Scan for the cell matching the given text and deliver its [X, Y] coordinate at center. 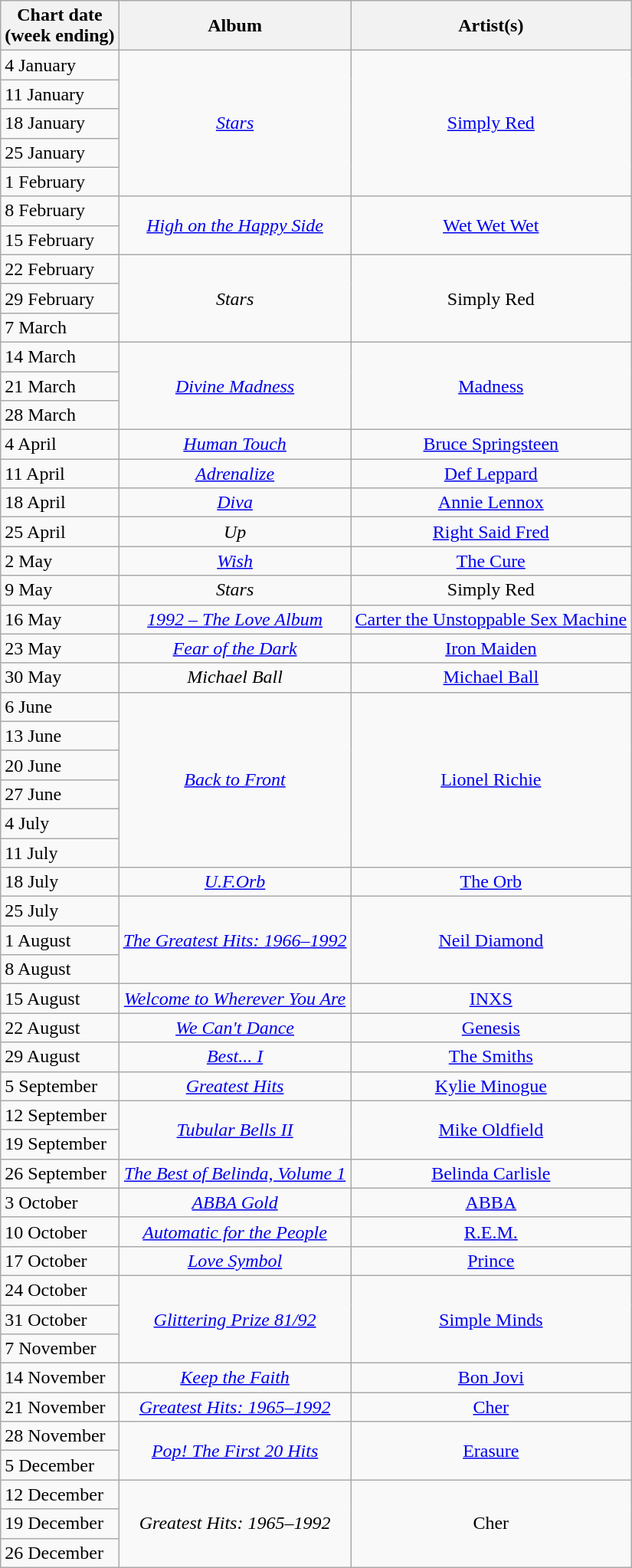
Adrenalize [234, 474]
19 September [60, 1144]
1992 – The Love Album [234, 619]
21 March [60, 385]
19 December [60, 1524]
Back to Front [234, 779]
4 July [60, 823]
Chart date(week ending) [60, 26]
Up [234, 532]
U.F.Orb [234, 882]
22 August [60, 1028]
Simple Minds [491, 1319]
29 August [60, 1057]
8 August [60, 969]
11 April [60, 474]
3 October [60, 1202]
ABBA [491, 1202]
18 July [60, 882]
Divine Madness [234, 385]
Def Leppard [491, 474]
High on the Happy Side [234, 225]
Kylie Minogue [491, 1086]
Bruce Springsteen [491, 444]
The Smiths [491, 1057]
Madness [491, 385]
1 August [60, 940]
1 February [60, 182]
Prince [491, 1261]
Belinda Carlisle [491, 1173]
Iron Maiden [491, 648]
26 September [60, 1173]
15 February [60, 240]
23 May [60, 648]
The Orb [491, 882]
16 May [60, 619]
Greatest Hits [234, 1086]
5 December [60, 1465]
8 February [60, 211]
Pop! The First 20 Hits [234, 1451]
9 May [60, 590]
31 October [60, 1319]
Neil Diamond [491, 940]
Glittering Prize 81/92 [234, 1319]
Annie Lennox [491, 503]
28 March [60, 415]
Human Touch [234, 444]
10 October [60, 1232]
20 June [60, 765]
25 July [60, 911]
ABBA Gold [234, 1202]
INXS [491, 999]
25 January [60, 153]
We Can't Dance [234, 1028]
The Best of Belinda, Volume 1 [234, 1173]
Erasure [491, 1451]
17 October [60, 1261]
13 June [60, 736]
Album [234, 26]
Tubular Bells II [234, 1130]
5 September [60, 1086]
Best... I [234, 1057]
Keep the Faith [234, 1378]
11 January [60, 94]
29 February [60, 298]
The Cure [491, 561]
30 May [60, 677]
6 June [60, 707]
Genesis [491, 1028]
Wet Wet Wet [491, 225]
24 October [60, 1290]
12 September [60, 1115]
27 June [60, 794]
26 December [60, 1553]
4 April [60, 444]
Mike Oldfield [491, 1130]
Love Symbol [234, 1261]
Artist(s) [491, 26]
22 February [60, 269]
2 May [60, 561]
Automatic for the People [234, 1232]
Bon Jovi [491, 1378]
The Greatest Hits: 1966–1992 [234, 940]
Right Said Fred [491, 532]
Fear of the Dark [234, 648]
14 November [60, 1378]
15 August [60, 999]
Carter the Unstoppable Sex Machine [491, 619]
18 April [60, 503]
Welcome to Wherever You Are [234, 999]
12 December [60, 1494]
7 March [60, 327]
R.E.M. [491, 1232]
7 November [60, 1349]
Diva [234, 503]
18 January [60, 123]
28 November [60, 1436]
14 March [60, 356]
Lionel Richie [491, 779]
11 July [60, 853]
4 January [60, 65]
25 April [60, 532]
21 November [60, 1407]
Wish [234, 561]
